For the text-containing cell, return its midpoint in [x, y] coordinate format. 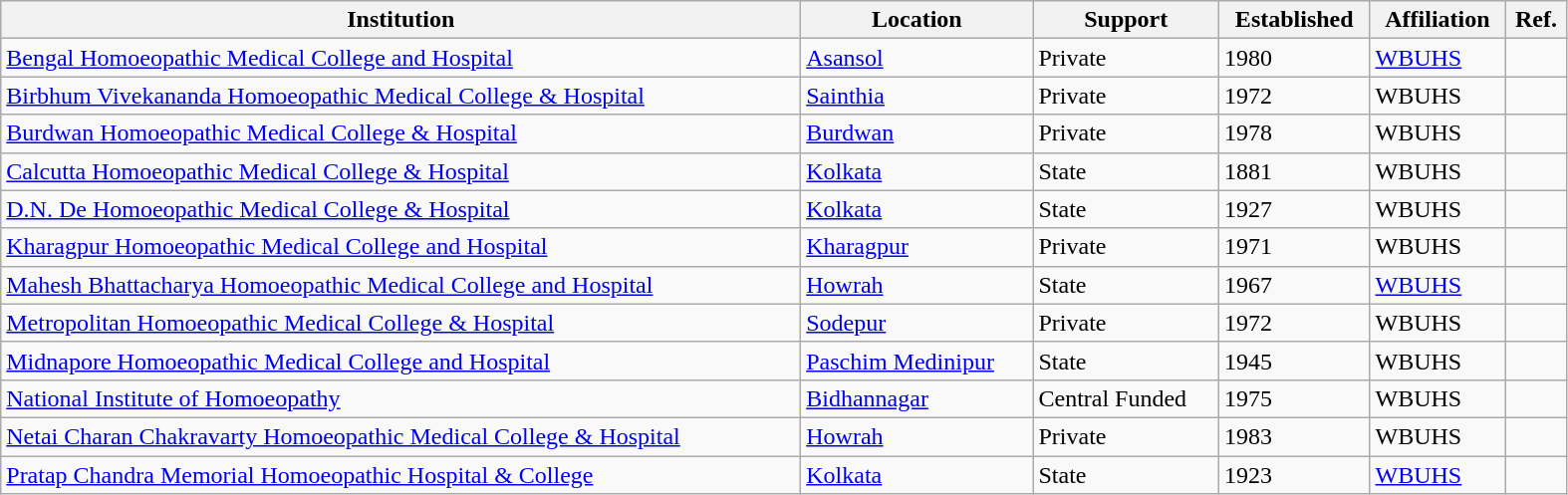
1967 [1294, 285]
Metropolitan Homoeopathic Medical College & Hospital [400, 323]
D.N. De Homoeopathic Medical College & Hospital [400, 209]
Institution [400, 20]
Sodepur [916, 323]
Burdwan [916, 133]
Support [1126, 20]
1945 [1294, 361]
1971 [1294, 247]
Burdwan Homoeopathic Medical College & Hospital [400, 133]
1978 [1294, 133]
Mahesh Bhattacharya Homoeopathic Medical College and Hospital [400, 285]
Bidhannagar [916, 398]
Central Funded [1126, 398]
Kharagpur Homoeopathic Medical College and Hospital [400, 247]
Location [916, 20]
Affiliation [1437, 20]
Netai Charan Chakravarty Homoeopathic Medical College & Hospital [400, 436]
Birbhum Vivekananda Homoeopathic Medical College & Hospital [400, 96]
1923 [1294, 475]
1881 [1294, 171]
Established [1294, 20]
Ref. [1536, 20]
Asansol [916, 58]
Calcutta Homoeopathic Medical College & Hospital [400, 171]
1975 [1294, 398]
1927 [1294, 209]
Midnapore Homoeopathic Medical College and Hospital [400, 361]
Sainthia [916, 96]
National Institute of Homoeopathy [400, 398]
1980 [1294, 58]
Pratap Chandra Memorial Homoeopathic Hospital & College [400, 475]
1983 [1294, 436]
Bengal Homoeopathic Medical College and Hospital [400, 58]
Paschim Medinipur [916, 361]
Kharagpur [916, 247]
